Pinpoint the cell where the given text exists, returning its [X, Y] midpoint coordinate. 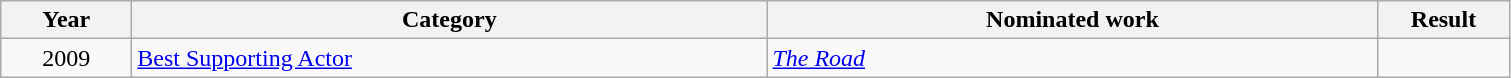
Year [66, 20]
The Road [1072, 58]
Nominated work [1072, 20]
Category [450, 20]
2009 [66, 58]
Result [1444, 20]
Best Supporting Actor [450, 58]
